Find where the given text appears and provide that cell's center as (X, Y) coordinate. 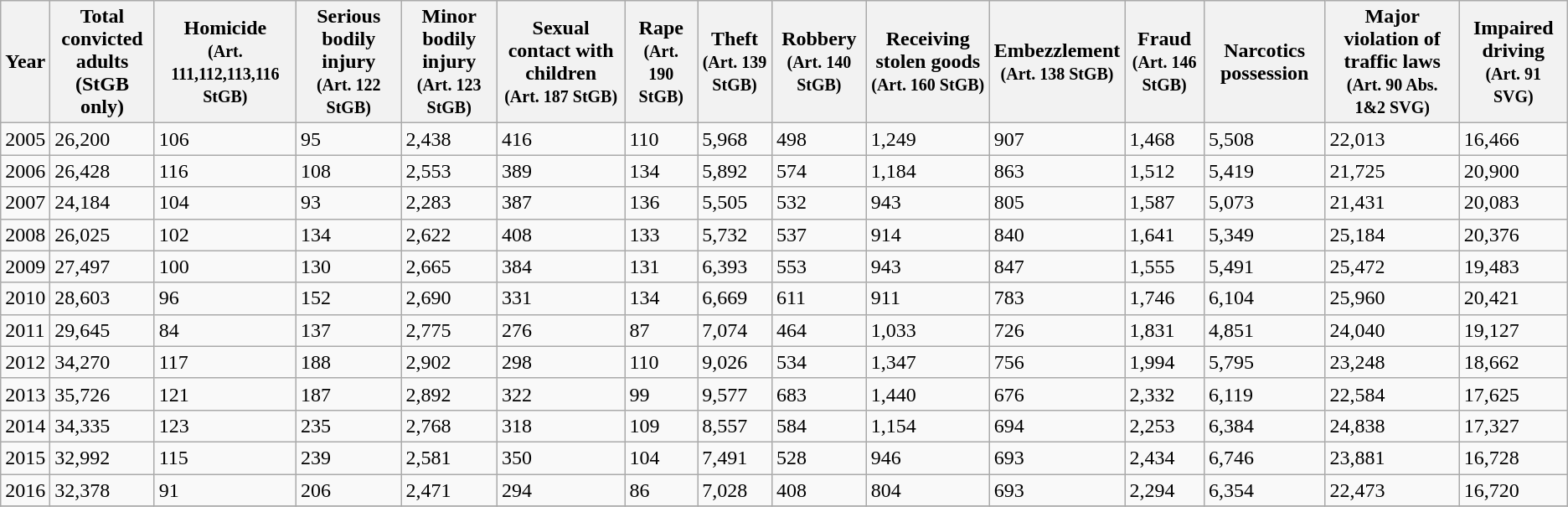
1,746 (1164, 298)
34,335 (102, 426)
188 (348, 362)
1,440 (928, 394)
Fraud (Art. 146 StGB) (1164, 62)
584 (819, 426)
Theft(Art. 139 StGB) (735, 62)
23,881 (1392, 458)
1,249 (928, 139)
25,960 (1392, 298)
783 (1057, 298)
387 (561, 203)
331 (561, 298)
2,690 (449, 298)
2,775 (449, 330)
1,831 (1164, 330)
109 (662, 426)
1,994 (1164, 362)
Sexual contact with children (Art. 187 StGB) (561, 62)
911 (928, 298)
9,577 (735, 394)
95 (348, 139)
24,838 (1392, 426)
694 (1057, 426)
130 (348, 266)
26,025 (102, 235)
805 (1057, 203)
235 (348, 426)
7,491 (735, 458)
Narcotics possession (1265, 62)
389 (561, 171)
102 (224, 235)
32,992 (102, 458)
5,349 (1265, 235)
726 (1057, 330)
16,728 (1513, 458)
2,294 (1164, 490)
Receiving stolen goods (Art. 160 StGB) (928, 62)
29,645 (102, 330)
5,795 (1265, 362)
Major violation of traffic laws (Art. 90 Abs. 1&2 SVG) (1392, 62)
2,902 (449, 362)
2,438 (449, 139)
96 (224, 298)
2006 (25, 171)
350 (561, 458)
136 (662, 203)
6,669 (735, 298)
416 (561, 139)
804 (928, 490)
756 (1057, 362)
276 (561, 330)
683 (819, 394)
2015 (25, 458)
8,557 (735, 426)
384 (561, 266)
863 (1057, 171)
206 (348, 490)
84 (224, 330)
Year (25, 62)
6,354 (1265, 490)
1,347 (928, 362)
20,900 (1513, 171)
Robbery (Art. 140 StGB) (819, 62)
5,892 (735, 171)
2010 (25, 298)
1,468 (1164, 139)
26,428 (102, 171)
Rape(Art. 190 StGB) (662, 62)
106 (224, 139)
239 (348, 458)
840 (1057, 235)
946 (928, 458)
137 (348, 330)
532 (819, 203)
16,720 (1513, 490)
Total convicted adults (StGB only) (102, 62)
116 (224, 171)
87 (662, 330)
5,073 (1265, 203)
2,892 (449, 394)
2,665 (449, 266)
32,378 (102, 490)
1,512 (1164, 171)
2008 (25, 235)
5,732 (735, 235)
20,376 (1513, 235)
907 (1057, 139)
6,119 (1265, 394)
19,127 (1513, 330)
27,497 (102, 266)
24,184 (102, 203)
2011 (25, 330)
2,553 (449, 171)
2,622 (449, 235)
25,472 (1392, 266)
117 (224, 362)
121 (224, 394)
25,184 (1392, 235)
23,248 (1392, 362)
187 (348, 394)
5,508 (1265, 139)
123 (224, 426)
6,746 (1265, 458)
498 (819, 139)
2007 (25, 203)
676 (1057, 394)
1,587 (1164, 203)
22,013 (1392, 139)
34,270 (102, 362)
16,466 (1513, 139)
553 (819, 266)
2,768 (449, 426)
2009 (25, 266)
574 (819, 171)
1,154 (928, 426)
9,026 (735, 362)
26,200 (102, 139)
99 (662, 394)
322 (561, 394)
534 (819, 362)
2,332 (1164, 394)
20,421 (1513, 298)
7,074 (735, 330)
2005 (25, 139)
2013 (25, 394)
22,473 (1392, 490)
2,283 (449, 203)
108 (348, 171)
17,327 (1513, 426)
91 (224, 490)
18,662 (1513, 362)
318 (561, 426)
298 (561, 362)
22,584 (1392, 394)
2012 (25, 362)
5,505 (735, 203)
17,625 (1513, 394)
Impaired driving (Art. 91 SVG) (1513, 62)
1,641 (1164, 235)
35,726 (102, 394)
28,603 (102, 298)
21,431 (1392, 203)
2,581 (449, 458)
914 (928, 235)
2,253 (1164, 426)
5,491 (1265, 266)
2,471 (449, 490)
611 (819, 298)
115 (224, 458)
6,104 (1265, 298)
20,083 (1513, 203)
464 (819, 330)
1,555 (1164, 266)
86 (662, 490)
19,483 (1513, 266)
1,184 (928, 171)
24,040 (1392, 330)
528 (819, 458)
Embezzlement (Art. 138 StGB) (1057, 62)
2,434 (1164, 458)
7,028 (735, 490)
6,384 (1265, 426)
1,033 (928, 330)
537 (819, 235)
152 (348, 298)
Homicide(Art. 111,112,113,116 StGB) (224, 62)
847 (1057, 266)
93 (348, 203)
2016 (25, 490)
Serious bodily injury(Art. 122 StGB) (348, 62)
4,851 (1265, 330)
21,725 (1392, 171)
131 (662, 266)
5,968 (735, 139)
294 (561, 490)
Minor bodily injury (Art. 123 StGB) (449, 62)
2014 (25, 426)
100 (224, 266)
5,419 (1265, 171)
133 (662, 235)
6,393 (735, 266)
